From the cell containing the given text, extract its center point as [x, y] coordinate. 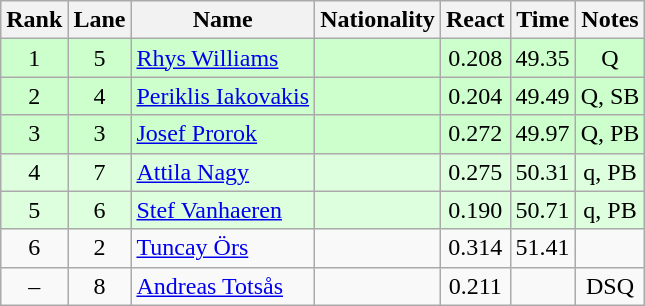
Notes [610, 20]
50.71 [542, 210]
Time [542, 20]
49.35 [542, 58]
7 [100, 172]
0.275 [475, 172]
8 [100, 286]
0.204 [475, 96]
Name [223, 20]
Rhys Williams [223, 58]
50.31 [542, 172]
Q, PB [610, 134]
0.211 [475, 286]
0.272 [475, 134]
Josef Prorok [223, 134]
Q, SB [610, 96]
49.97 [542, 134]
React [475, 20]
Periklis Iakovakis [223, 96]
Rank [34, 20]
Nationality [378, 20]
– [34, 286]
Attila Nagy [223, 172]
0.190 [475, 210]
Tuncay Örs [223, 248]
0.208 [475, 58]
DSQ [610, 286]
1 [34, 58]
Andreas Totsås [223, 286]
0.314 [475, 248]
Stef Vanhaeren [223, 210]
49.49 [542, 96]
51.41 [542, 248]
Q [610, 58]
Lane [100, 20]
